Pinpoint the cell where the given text exists, returning its [X, Y] midpoint coordinate. 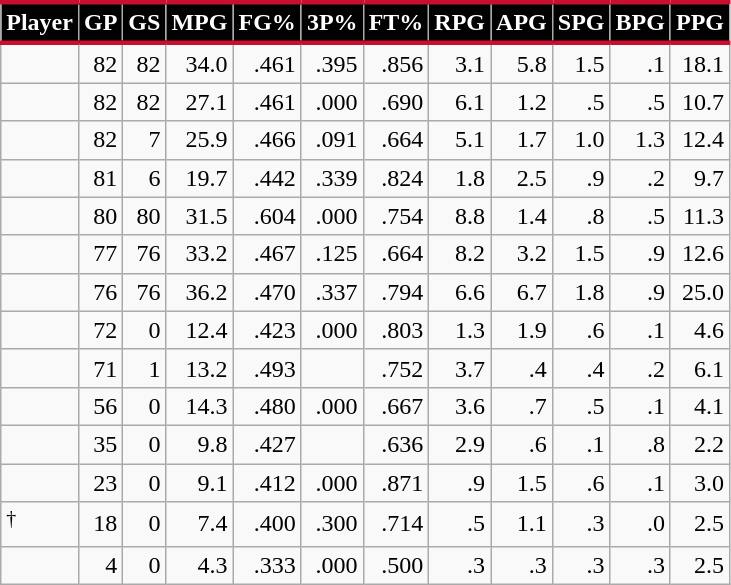
81 [100, 178]
.0 [640, 524]
FT% [396, 22]
56 [100, 406]
3.0 [700, 483]
1 [144, 368]
.636 [396, 444]
.400 [267, 524]
.803 [396, 330]
1.2 [522, 102]
.337 [332, 292]
34.0 [200, 63]
1.1 [522, 524]
PPG [700, 22]
3P% [332, 22]
.754 [396, 216]
3.1 [460, 63]
6 [144, 178]
.442 [267, 178]
7.4 [200, 524]
71 [100, 368]
.667 [396, 406]
1.4 [522, 216]
10.7 [700, 102]
2.2 [700, 444]
9.1 [200, 483]
.395 [332, 63]
3.7 [460, 368]
.690 [396, 102]
.091 [332, 140]
12.6 [700, 254]
.470 [267, 292]
19.7 [200, 178]
BPG [640, 22]
.300 [332, 524]
33.2 [200, 254]
23 [100, 483]
77 [100, 254]
14.3 [200, 406]
.427 [267, 444]
.824 [396, 178]
4.6 [700, 330]
1.9 [522, 330]
36.2 [200, 292]
6.6 [460, 292]
SPG [581, 22]
.500 [396, 565]
.856 [396, 63]
† [40, 524]
18 [100, 524]
31.5 [200, 216]
6.7 [522, 292]
.480 [267, 406]
.493 [267, 368]
3.2 [522, 254]
FG% [267, 22]
11.3 [700, 216]
APG [522, 22]
.333 [267, 565]
8.8 [460, 216]
1.0 [581, 140]
GS [144, 22]
.794 [396, 292]
Player [40, 22]
35 [100, 444]
5.8 [522, 63]
4.3 [200, 565]
25.9 [200, 140]
4 [100, 565]
4.1 [700, 406]
.7 [522, 406]
.339 [332, 178]
2.9 [460, 444]
13.2 [200, 368]
25.0 [700, 292]
.466 [267, 140]
MPG [200, 22]
.423 [267, 330]
27.1 [200, 102]
8.2 [460, 254]
.752 [396, 368]
7 [144, 140]
.714 [396, 524]
GP [100, 22]
72 [100, 330]
.467 [267, 254]
9.7 [700, 178]
3.6 [460, 406]
.871 [396, 483]
18.1 [700, 63]
.604 [267, 216]
5.1 [460, 140]
9.8 [200, 444]
RPG [460, 22]
.412 [267, 483]
.125 [332, 254]
1.7 [522, 140]
